Provide the (x, y) coordinate of the cell's center where the given text is located.  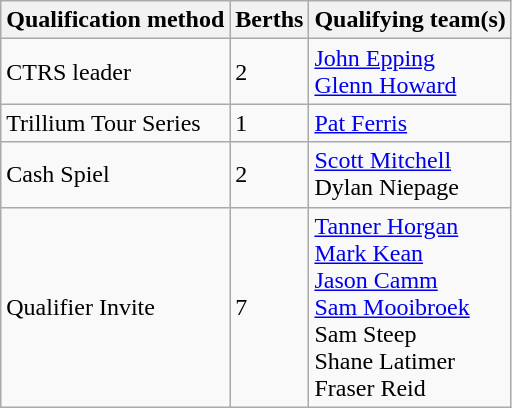
Pat Ferris (410, 123)
John Epping Glenn Howard (410, 72)
7 (270, 307)
Berths (270, 20)
Qualifier Invite (116, 307)
Scott Mitchell Dylan Niepage (410, 174)
Qualifying team(s) (410, 20)
CTRS leader (116, 72)
Qualification method (116, 20)
Cash Spiel (116, 174)
Trillium Tour Series (116, 123)
Tanner Horgan Mark Kean Jason Camm Sam Mooibroek Sam Steep Shane Latimer Fraser Reid (410, 307)
1 (270, 123)
